Provide the (x, y) coordinate of the cell's center where the given text is located.  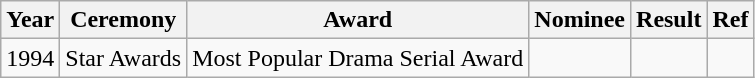
Ref (730, 20)
Star Awards (124, 58)
Ceremony (124, 20)
Most Popular Drama Serial Award (358, 58)
Award (358, 20)
Nominee (580, 20)
Result (669, 20)
1994 (30, 58)
Year (30, 20)
